Return (X, Y) of the center of cell containing provided text 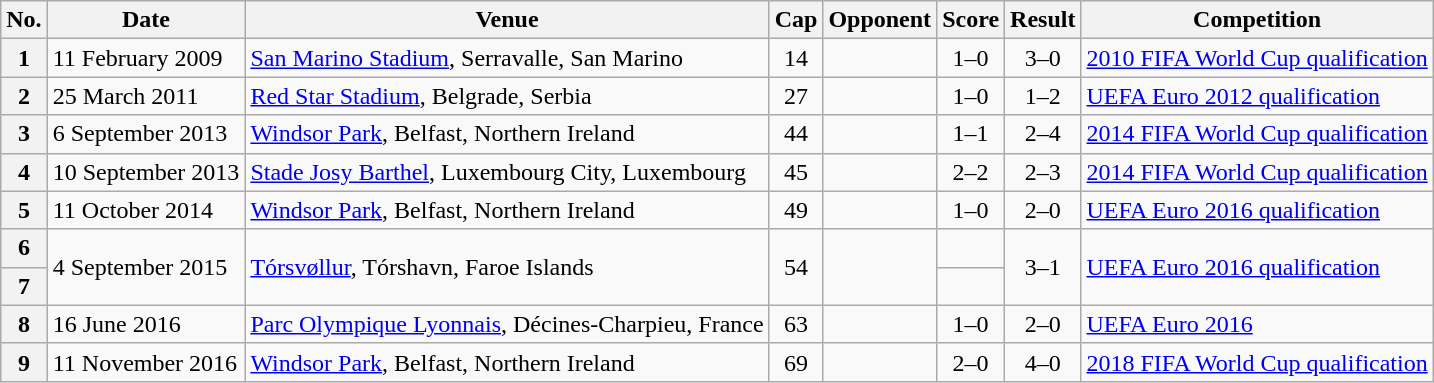
10 September 2013 (146, 172)
Opponent (880, 20)
UEFA Euro 2016 (1257, 324)
Date (146, 20)
2010 FIFA World Cup qualification (1257, 58)
6 September 2013 (146, 134)
4 (24, 172)
3–0 (1043, 58)
5 (24, 210)
2–2 (971, 172)
Venue (507, 20)
3–1 (1043, 267)
Parc Olympique Lyonnais, Décines-Charpieu, France (507, 324)
6 (24, 248)
11 November 2016 (146, 362)
1 (24, 58)
1–2 (1043, 96)
Competition (1257, 20)
9 (24, 362)
8 (24, 324)
4–0 (1043, 362)
27 (796, 96)
44 (796, 134)
UEFA Euro 2012 qualification (1257, 96)
14 (796, 58)
1–1 (971, 134)
7 (24, 286)
25 March 2011 (146, 96)
45 (796, 172)
Score (971, 20)
2–3 (1043, 172)
63 (796, 324)
Red Star Stadium, Belgrade, Serbia (507, 96)
54 (796, 267)
49 (796, 210)
4 September 2015 (146, 267)
11 February 2009 (146, 58)
2 (24, 96)
Cap (796, 20)
No. (24, 20)
11 October 2014 (146, 210)
2018 FIFA World Cup qualification (1257, 362)
2–4 (1043, 134)
Stade Josy Barthel, Luxembourg City, Luxembourg (507, 172)
69 (796, 362)
16 June 2016 (146, 324)
3 (24, 134)
Tórsvøllur, Tórshavn, Faroe Islands (507, 267)
San Marino Stadium, Serravalle, San Marino (507, 58)
Result (1043, 20)
